Pinpoint the cell where the given text exists, returning its [x, y] midpoint coordinate. 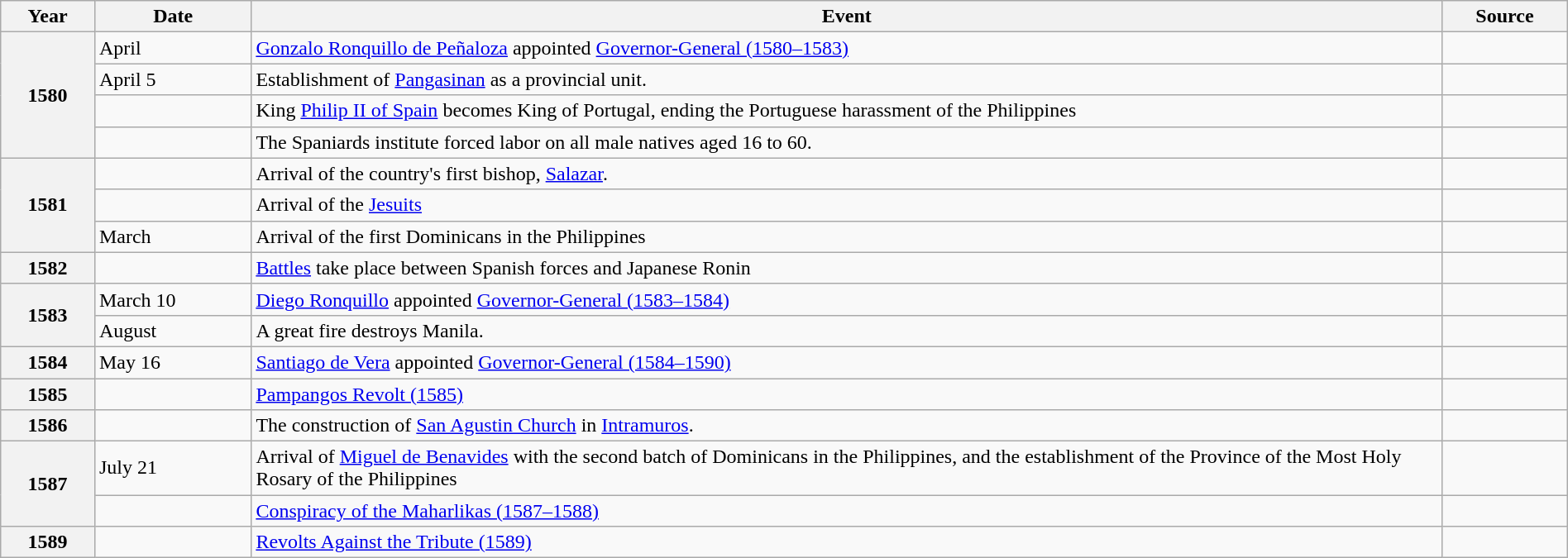
Diego Ronquillo appointed Governor-General (1583–1584) [847, 299]
King Philip II of Spain becomes King of Portugal, ending the Portuguese harassment of the Philippines [847, 111]
Battles take place between Spanish forces and Japanese Ronin [847, 268]
May 16 [172, 362]
Gonzalo Ronquillo de Peñaloza appointed Governor-General (1580–1583) [847, 48]
March [172, 236]
1583 [48, 315]
The Spaniards institute forced labor on all male natives aged 16 to 60. [847, 142]
July 21 [172, 468]
Arrival of the country's first bishop, Salazar. [847, 174]
Santiago de Vera appointed Governor-General (1584–1590) [847, 362]
April 5 [172, 79]
August [172, 331]
Establishment of Pangasinan as a provincial unit. [847, 79]
Date [172, 17]
1587 [48, 484]
Year [48, 17]
1584 [48, 362]
Arrival of the first Dominicans in the Philippines [847, 236]
1582 [48, 268]
Arrival of the Jesuits [847, 205]
A great fire destroys Manila. [847, 331]
Revolts Against the Tribute (1589) [847, 542]
1581 [48, 205]
1589 [48, 542]
1580 [48, 95]
The construction of San Agustin Church in Intramuros. [847, 426]
April [172, 48]
Event [847, 17]
1585 [48, 394]
1586 [48, 426]
Conspiracy of the Maharlikas (1587–1588) [847, 511]
March 10 [172, 299]
Pampangos Revolt (1585) [847, 394]
Source [1505, 17]
